Return [X, Y] of the center of cell containing provided text 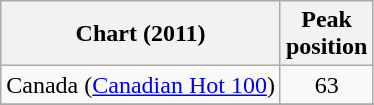
Chart (2011) [141, 34]
Peakposition [326, 34]
Canada (Canadian Hot 100) [141, 85]
63 [326, 85]
